Scan for the cell matching the given text and deliver its (X, Y) coordinate at center. 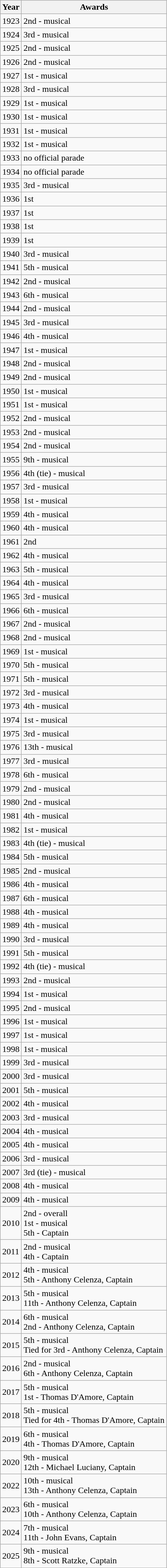
2022 (11, 1486)
2002 (11, 1104)
1949 (11, 377)
9th - musical (94, 460)
Awards (94, 7)
2nd - overall1st - musical5th - Captain (94, 1223)
1941 (11, 268)
1950 (11, 391)
2nd (94, 542)
1978 (11, 775)
5th - musicalTied for 3rd - Anthony Celenza, Captain (94, 1345)
1972 (11, 693)
2006 (11, 1159)
5th - musicalTied for 4th - Thomas D'Amore, Captain (94, 1415)
1936 (11, 199)
1930 (11, 117)
1979 (11, 788)
6th - musical2nd - Anthony Celenza, Captain (94, 1322)
1927 (11, 76)
2nd - musical6th - Anthony Celenza, Captain (94, 1368)
2016 (11, 1368)
1967 (11, 624)
1990 (11, 939)
13th - musical (94, 747)
5th - musical1st - Thomas D'Amore, Captain (94, 1392)
1951 (11, 405)
1969 (11, 651)
4th - musical5th - Anthony Celenza, Captain (94, 1275)
1970 (11, 665)
1985 (11, 871)
1955 (11, 460)
1991 (11, 953)
2012 (11, 1275)
10th - musical13th - Anthony Celenza, Captain (94, 1486)
1924 (11, 35)
1993 (11, 980)
1959 (11, 514)
1942 (11, 281)
1948 (11, 363)
1938 (11, 227)
1933 (11, 158)
Year (11, 7)
1975 (11, 734)
1929 (11, 103)
1926 (11, 62)
1965 (11, 596)
1946 (11, 336)
2000 (11, 1076)
2025 (11, 1556)
1999 (11, 1063)
1986 (11, 884)
2008 (11, 1186)
1943 (11, 295)
1954 (11, 446)
1989 (11, 926)
2015 (11, 1345)
1973 (11, 706)
1981 (11, 816)
1934 (11, 172)
2024 (11, 1533)
1962 (11, 555)
1964 (11, 583)
2001 (11, 1090)
1966 (11, 610)
2009 (11, 1200)
1987 (11, 898)
2007 (11, 1172)
2nd - musical4th - Captain (94, 1251)
1982 (11, 829)
1976 (11, 747)
1923 (11, 21)
2010 (11, 1223)
1956 (11, 473)
1953 (11, 432)
7th - musical11th - John Evans, Captain (94, 1533)
2017 (11, 1392)
1980 (11, 802)
1997 (11, 1035)
6th - musical 4th - Thomas D'Amore, Captain (94, 1439)
2004 (11, 1131)
1932 (11, 144)
6th - musical10th - Anthony Celenza, Captain (94, 1509)
1971 (11, 679)
1996 (11, 1021)
1958 (11, 501)
2005 (11, 1145)
1931 (11, 130)
2020 (11, 1462)
1947 (11, 350)
5th - musical11th - Anthony Celenza, Captain (94, 1298)
2023 (11, 1509)
1983 (11, 843)
2011 (11, 1251)
1944 (11, 309)
1952 (11, 418)
9th - musical8th - Scott Ratzke, Captain (94, 1556)
1939 (11, 240)
1994 (11, 994)
2003 (11, 1117)
2013 (11, 1298)
1940 (11, 254)
1974 (11, 720)
1995 (11, 1008)
1992 (11, 967)
1977 (11, 761)
2018 (11, 1415)
1937 (11, 213)
1957 (11, 487)
1961 (11, 542)
2019 (11, 1439)
1963 (11, 569)
1960 (11, 528)
1984 (11, 857)
3rd (tie) - musical (94, 1172)
1998 (11, 1049)
1968 (11, 638)
2014 (11, 1322)
1935 (11, 185)
9th - musical12th - Michael Luciany, Captain (94, 1462)
1988 (11, 912)
1945 (11, 322)
1928 (11, 89)
1925 (11, 48)
